Return the (X, Y) coordinate for the center point of the cell that contains the specified text.  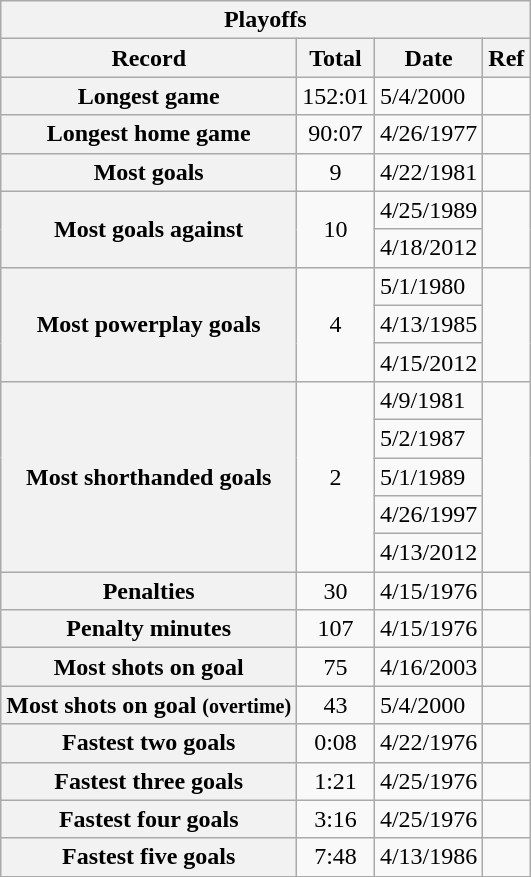
4/15/2012 (428, 362)
Most goals against (149, 229)
75 (336, 667)
Fastest two goals (149, 743)
Penalty minutes (149, 629)
4/13/1986 (428, 857)
Playoffs (266, 20)
4/26/1977 (428, 134)
Most shots on goal (overtime) (149, 705)
0:08 (336, 743)
Total (336, 58)
2 (336, 476)
Longest home game (149, 134)
Most shorthanded goals (149, 476)
Most powerplay goals (149, 324)
Date (428, 58)
4/22/1976 (428, 743)
4/25/1989 (428, 210)
Ref (506, 58)
90:07 (336, 134)
Most shots on goal (149, 667)
Most goals (149, 172)
4/26/1997 (428, 515)
30 (336, 591)
5/1/1989 (428, 477)
7:48 (336, 857)
107 (336, 629)
3:16 (336, 819)
4/16/2003 (428, 667)
5/1/1980 (428, 286)
10 (336, 229)
9 (336, 172)
4/18/2012 (428, 248)
Fastest four goals (149, 819)
1:21 (336, 781)
4 (336, 324)
Penalties (149, 591)
4/13/2012 (428, 553)
4/22/1981 (428, 172)
152:01 (336, 96)
4/13/1985 (428, 324)
Fastest five goals (149, 857)
Record (149, 58)
4/9/1981 (428, 400)
Fastest three goals (149, 781)
5/2/1987 (428, 438)
43 (336, 705)
Longest game (149, 96)
